Output the (X, Y) coordinate of the center of the cell containing the given text.  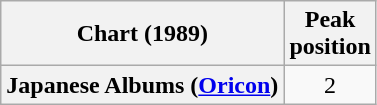
Japanese Albums (Oricon) (142, 85)
Peak position (330, 34)
2 (330, 85)
Chart (1989) (142, 34)
